Provide the [x, y] coordinate of the cell's center where the given text is located.  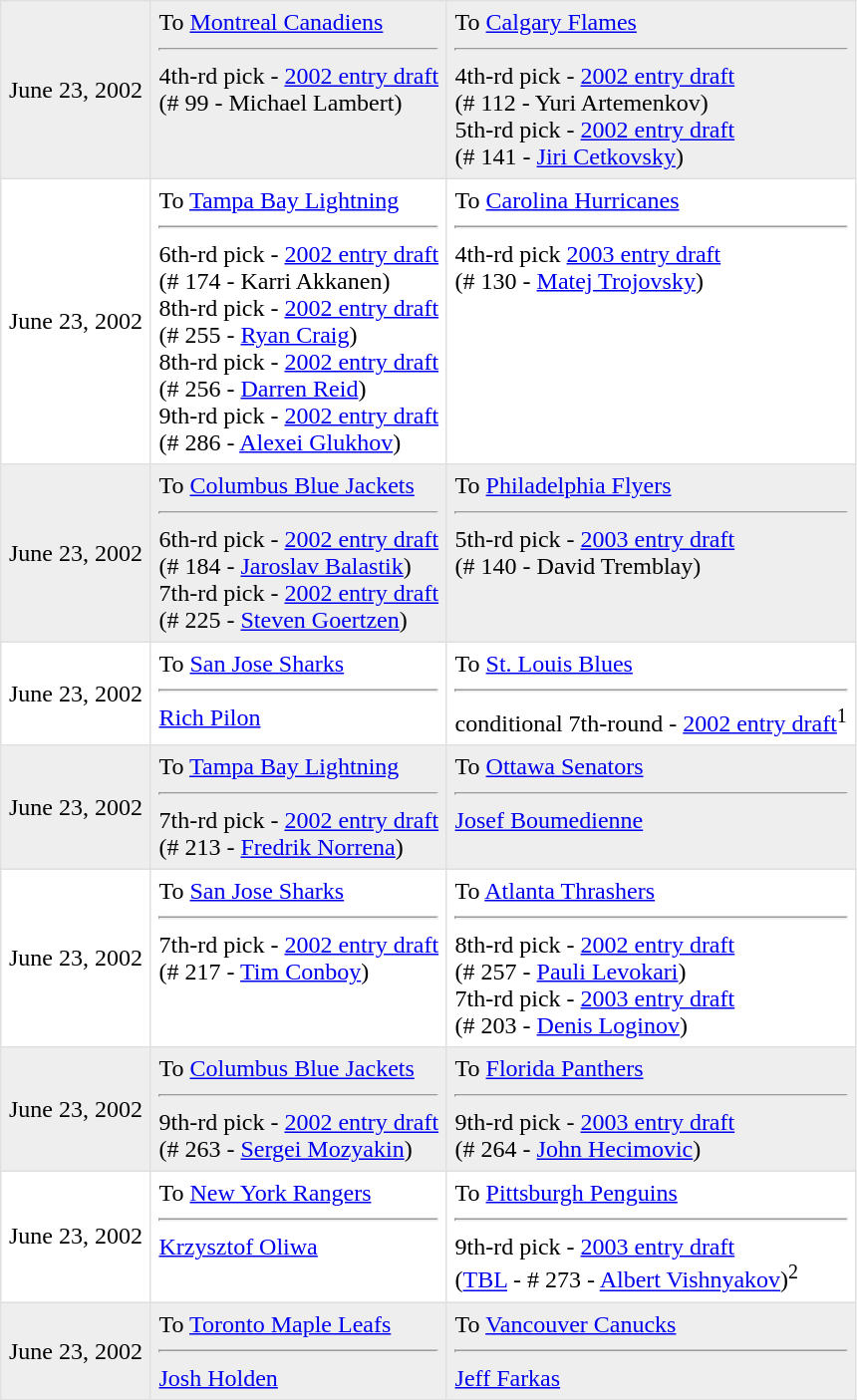
To Columbus Blue Jackets6th-rd pick - 2002 entry draft(# 184 - Jaroslav Balastik)7th-rd pick - 2002 entry draft(# 225 - Steven Goertzen) [299, 553]
To Montreal Canadiens4th-rd pick - 2002 entry draft(# 99 - Michael Lambert) [299, 90]
To Pittsburgh Penguins9th-rd pick - 2003 entry draft(TBL - # 273 - Albert Vishnyakov)2 [651, 1238]
To Tampa Bay Lightning7th-rd pick - 2002 entry draft(# 213 - Fredrik Norrena) [299, 807]
To St. Louis Bluesconditional 7th-round - 2002 entry draft1 [651, 694]
To Ottawa SenatorsJosef Boumedienne [651, 807]
To San Jose Sharks7th-rd pick - 2002 entry draft(# 217 - Tim Conboy) [299, 959]
To Toronto Maple LeafsJosh Holden [299, 1351]
To Philadelphia Flyers5th-rd pick - 2003 entry draft(# 140 - David Tremblay) [651, 553]
To Columbus Blue Jackets9th-rd pick - 2002 entry draft(# 263 - Sergei Mozyakin) [299, 1109]
To New York RangersKrzysztof Oliwa [299, 1238]
To San Jose SharksRich Pilon [299, 694]
To Atlanta Thrashers8th-rd pick - 2002 entry draft(# 257 - Pauli Levokari)7th-rd pick - 2003 entry draft(# 203 - Denis Loginov) [651, 959]
To Calgary Flames4th-rd pick - 2002 entry draft(# 112 - Yuri Artemenkov)5th-rd pick - 2002 entry draft(# 141 - Jiri Cetkovsky) [651, 90]
To Vancouver CanucksJeff Farkas [651, 1351]
To Carolina Hurricanes4th-rd pick 2003 entry draft(# 130 - Matej Trojovsky) [651, 321]
To Florida Panthers9th-rd pick - 2003 entry draft(# 264 - John Hecimovic) [651, 1109]
